Return the [x, y] coordinate for the center point of the cell that contains the specified text.  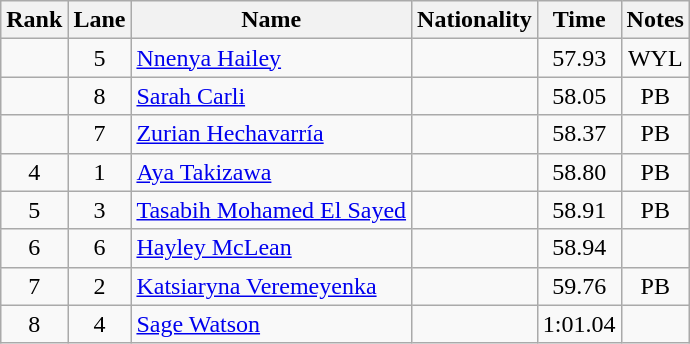
3 [100, 210]
Sarah Carli [272, 96]
Tasabih Mohamed El Sayed [272, 210]
Hayley McLean [272, 248]
Time [579, 20]
Sage Watson [272, 324]
Nationality [475, 20]
58.91 [579, 210]
58.94 [579, 248]
58.80 [579, 172]
WYL [655, 58]
57.93 [579, 58]
Lane [100, 20]
Rank [34, 20]
59.76 [579, 286]
Katsiaryna Veremeyenka [272, 286]
Zurian Hechavarría [272, 134]
Name [272, 20]
58.37 [579, 134]
58.05 [579, 96]
Nnenya Hailey [272, 58]
2 [100, 286]
Aya Takizawa [272, 172]
1 [100, 172]
Notes [655, 20]
1:01.04 [579, 324]
